Find where the given text appears and provide that cell's center as (x, y) coordinate. 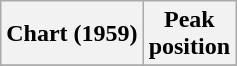
Chart (1959) (72, 34)
Peakposition (189, 34)
